Return the [X, Y] coordinate for the center point of the cell that contains the specified text.  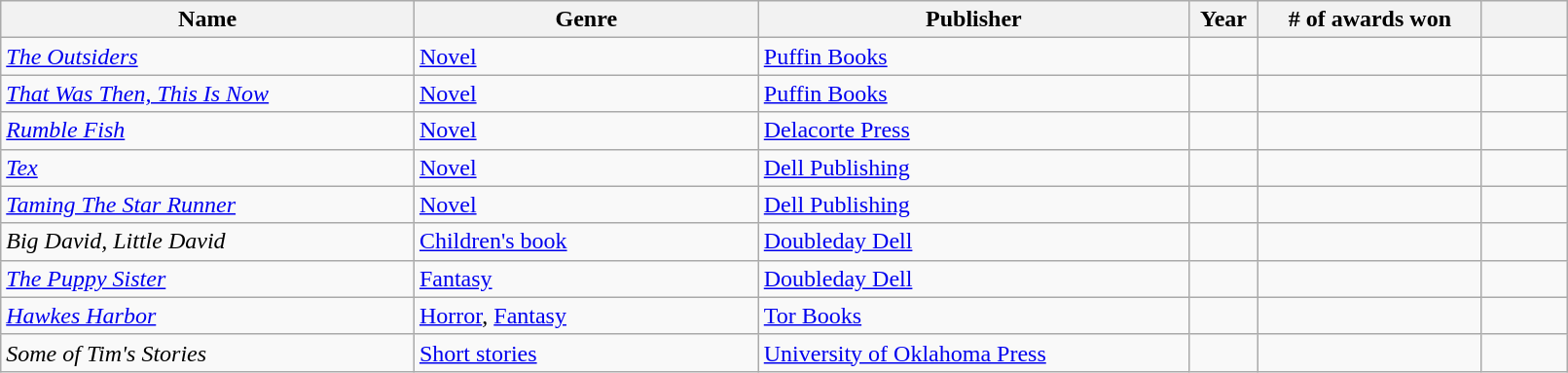
That Was Then, This Is Now [208, 93]
Hawkes Harbor [208, 316]
Genre [586, 19]
The Puppy Sister [208, 279]
Publisher [973, 19]
Rumble Fish [208, 131]
Some of Tim's Stories [208, 353]
University of Oklahoma Press [973, 353]
Tex [208, 168]
Horror, Fantasy [586, 316]
Taming The Star Runner [208, 205]
The Outsiders [208, 56]
Delacorte Press [973, 131]
Short stories [586, 353]
Children's book [586, 242]
Name [208, 19]
Fantasy [586, 279]
Tor Books [973, 316]
Year [1224, 19]
Big David, Little David [208, 242]
# of awards won [1369, 19]
